Extract the (x, y) coordinate from the center of the cell holding the provided text.  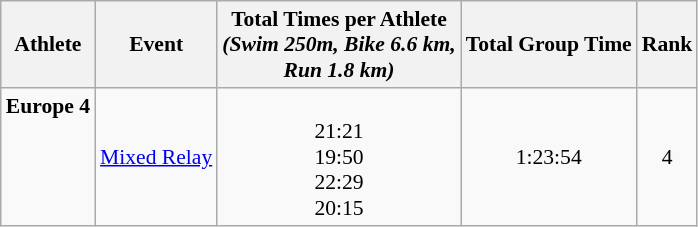
4 (668, 157)
1:23:54 (549, 157)
Athlete (48, 44)
Total Group Time (549, 44)
Event (156, 44)
Total Times per Athlete (Swim 250m, Bike 6.6 km, Run 1.8 km) (338, 44)
Rank (668, 44)
Europe 4 (48, 157)
21:2119:5022:2920:15 (338, 157)
Mixed Relay (156, 157)
